For the text-containing cell, return its midpoint in (x, y) coordinate format. 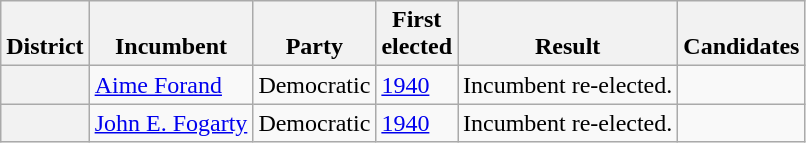
Firstelected (417, 34)
District (45, 34)
John E. Fogarty (171, 123)
Result (568, 34)
Party (314, 34)
Incumbent (171, 34)
Candidates (742, 34)
Aime Forand (171, 85)
